Determine the [x, y] coordinate at the center of the cell enclosing the given text.  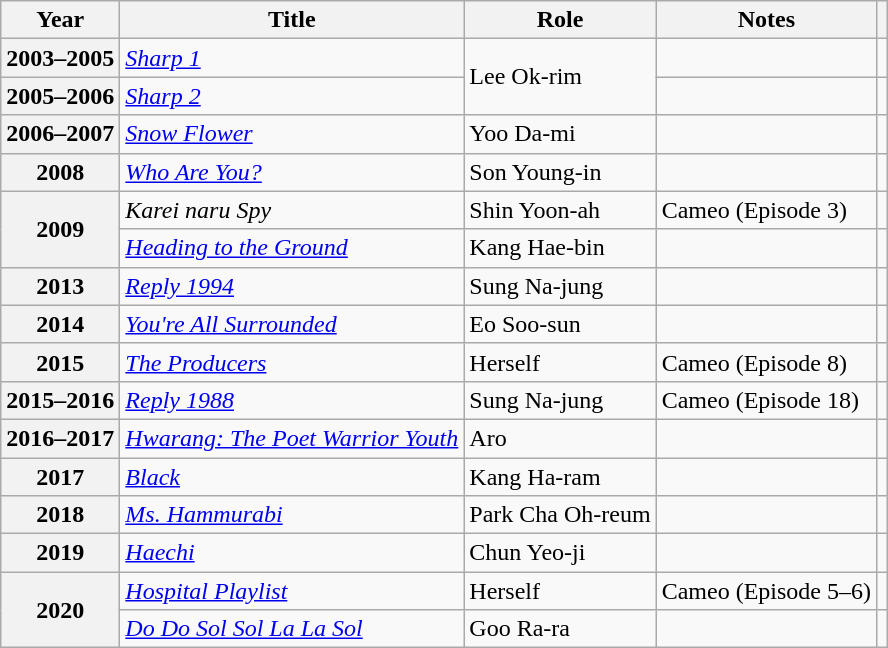
Snow Flower [292, 134]
Goo Ra-ra [560, 629]
Sharp 1 [292, 58]
2016–2017 [60, 438]
Black [292, 477]
Shin Yoon-ah [560, 210]
2019 [60, 553]
Cameo (Episode 3) [766, 210]
Sharp 2 [292, 96]
Ms. Hammurabi [292, 515]
2009 [60, 229]
Lee Ok-rim [560, 77]
Chun Yeo-ji [560, 553]
You're All Surrounded [292, 324]
2008 [60, 172]
Role [560, 20]
Karei naru Spy [292, 210]
Cameo (Episode 18) [766, 400]
Heading to the Ground [292, 248]
Son Young-in [560, 172]
Kang Hae-bin [560, 248]
Hwarang: The Poet Warrior Youth [292, 438]
2005–2006 [60, 96]
Who Are You? [292, 172]
2014 [60, 324]
2018 [60, 515]
2015–2016 [60, 400]
2020 [60, 610]
Reply 1988 [292, 400]
Year [60, 20]
2015 [60, 362]
Eo Soo-sun [560, 324]
Yoo Da-mi [560, 134]
Aro [560, 438]
2006–2007 [60, 134]
Cameo (Episode 8) [766, 362]
Title [292, 20]
Hospital Playlist [292, 591]
2003–2005 [60, 58]
Cameo (Episode 5–6) [766, 591]
Kang Ha-ram [560, 477]
Notes [766, 20]
Reply 1994 [292, 286]
Do Do Sol Sol La La Sol [292, 629]
2017 [60, 477]
Park Cha Oh-reum [560, 515]
2013 [60, 286]
Haechi [292, 553]
The Producers [292, 362]
